Locate the cell with the specified text and output its [x, y] center coordinate. 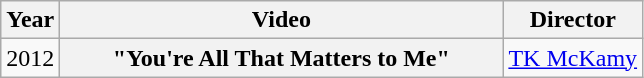
TK McKamy [573, 58]
Video [282, 20]
"You're All That Matters to Me" [282, 58]
Year [30, 20]
Director [573, 20]
2012 [30, 58]
